Capture the cell that displays the provided text and extract its (x, y) central coordinate. 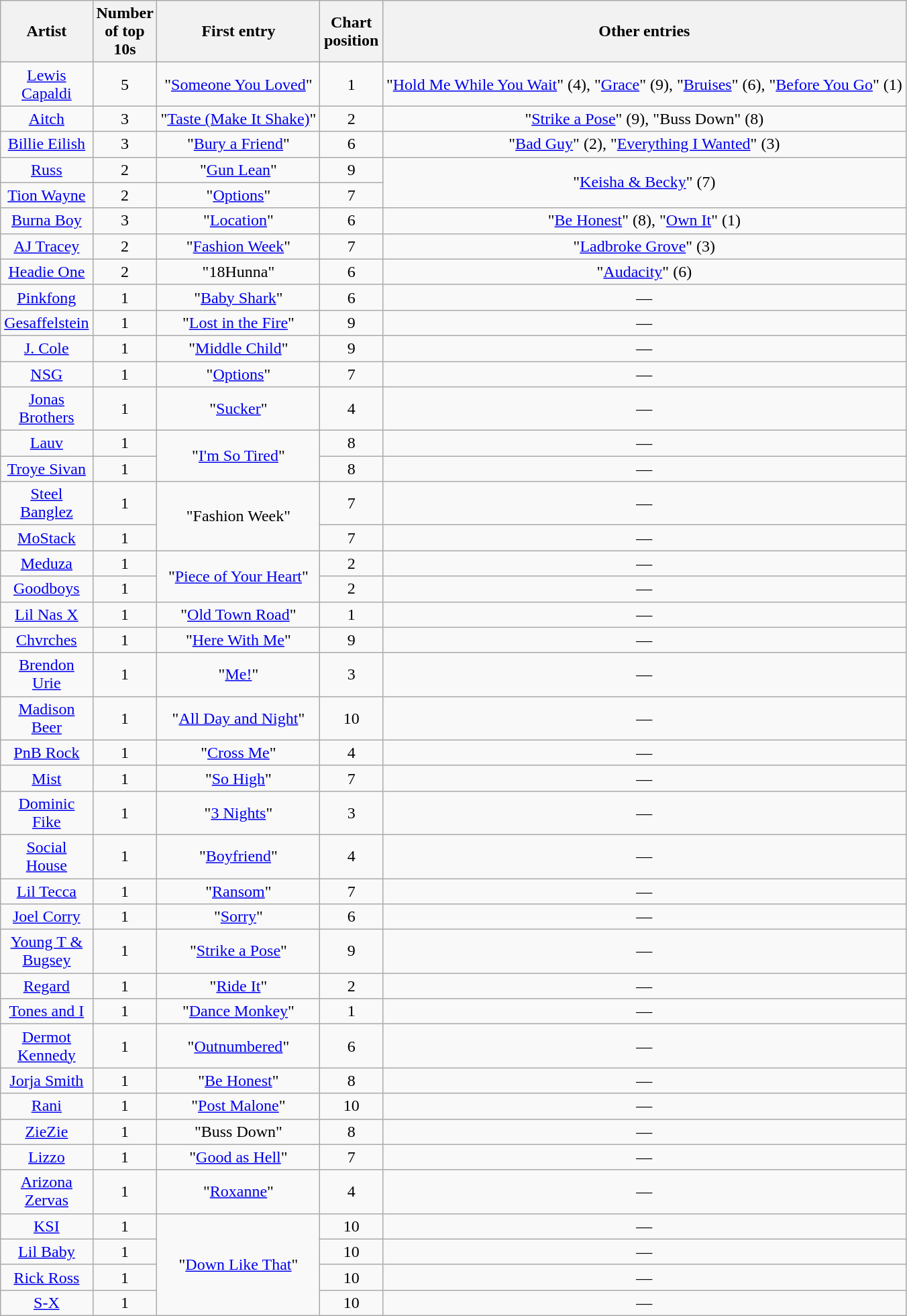
"Location" (239, 221)
"18Hunna" (239, 272)
AJ Tracey (47, 246)
Gesaffelstein (47, 323)
Tones and I (47, 1011)
"Sorry" (239, 917)
5 (125, 85)
"Be Honest" (8), "Own It" (1) (644, 221)
"Bad Guy" (2), "Everything I Wanted" (3) (644, 144)
ZieZie (47, 1132)
"Ladbroke Grove" (3) (644, 246)
MoStack (47, 538)
Russ (47, 170)
"Audacity" (6) (644, 272)
"Me!" (239, 675)
KSI (47, 1226)
"Strike a Pose" (239, 951)
Lizzo (47, 1157)
"So High" (239, 778)
"Taste (Make It Shake)" (239, 119)
"Post Malone" (239, 1106)
Tion Wayne (47, 195)
"Buss Down" (239, 1132)
"Bury a Friend" (239, 144)
Chart position (352, 32)
Other entries (644, 32)
Regard (47, 986)
Goodboys (47, 589)
"Piece of Your Heart" (239, 576)
"Outnumbered" (239, 1046)
Brendon Urie (47, 675)
"All Day and Night" (239, 718)
"Ride It" (239, 986)
"Strike a Pose" (9), "Buss Down" (8) (644, 119)
First entry (239, 32)
Social House (47, 856)
Troye Sivan (47, 469)
"Middle Child" (239, 348)
Lauv (47, 443)
Artist (47, 32)
Joel Corry (47, 917)
Lil Baby (47, 1252)
Meduza (47, 563)
J. Cole (47, 348)
"Boyfriend" (239, 856)
S-X (47, 1303)
"Good as Hell" (239, 1157)
"Be Honest" (239, 1081)
Steel Banglez (47, 503)
"Here With Me" (239, 640)
Chvrches (47, 640)
Dermot Kennedy (47, 1046)
"Someone You Loved" (239, 85)
"Hold Me While You Wait" (4), "Grace" (9), "Bruises" (6), "Before You Go" (1) (644, 85)
"Dance Monkey" (239, 1011)
Young T & Bugsey (47, 951)
Pinkfong (47, 297)
"Ransom" (239, 891)
"Cross Me" (239, 753)
"Gun Lean" (239, 170)
"Keisha & Becky" (7) (644, 182)
Rani (47, 1106)
"Roxanne" (239, 1191)
"3 Nights" (239, 813)
Lil Tecca (47, 891)
Lewis Capaldi (47, 85)
NSG (47, 374)
"Lost in the Fire" (239, 323)
PnB Rock (47, 753)
"Old Town Road" (239, 614)
Burna Boy (47, 221)
Billie Eilish (47, 144)
Madison Beer (47, 718)
"Baby Shark" (239, 297)
Jorja Smith (47, 1081)
"I'm So Tired" (239, 456)
Number of top 10s (125, 32)
Headie One (47, 272)
Dominic Fike (47, 813)
Arizona Zervas (47, 1191)
Lil Nas X (47, 614)
"Down Like That" (239, 1264)
Jonas Brothers (47, 409)
Aitch (47, 119)
"Sucker" (239, 409)
Mist (47, 778)
Rick Ross (47, 1277)
